Return (X, Y) of the center of cell containing provided text 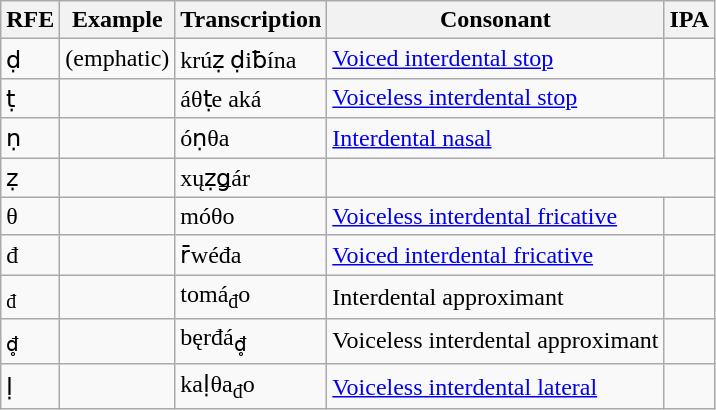
Consonant (496, 20)
Transcription (251, 20)
(emphatic) (118, 59)
ḷ (30, 386)
tomáđo (251, 297)
Interdental approximant (496, 297)
ẓ (30, 178)
áθṭe aká (251, 98)
Interdental nasal (496, 138)
ḍ (30, 59)
Voiced interdental fricative (496, 255)
krúẓ ḍiƀína (251, 59)
r̄wéđa (251, 255)
ṇ (30, 138)
ṭ (30, 98)
Voiced interdental stop (496, 59)
Voiceless interdental fricative (496, 216)
RFE (30, 20)
bęrđáđ̥ (251, 341)
xųẓǥár (251, 178)
óṇθa (251, 138)
Voiceless interdental lateral (496, 386)
Example (118, 20)
móθo (251, 216)
IPA (690, 20)
đ̥ (30, 341)
Voiceless interdental approximant (496, 341)
Voiceless interdental stop (496, 98)
kaḷθađo (251, 386)
θ (30, 216)
